Return the [X, Y] coordinate for the center point of the cell that contains the specified text.  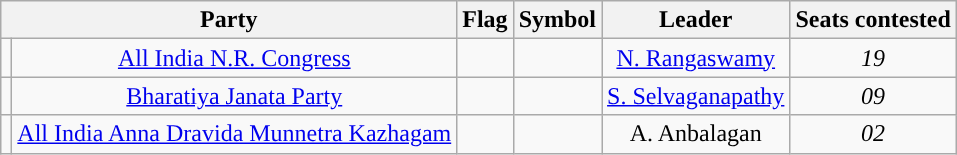
S. Selvaganapathy [696, 96]
09 [873, 96]
Seats contested [873, 20]
All India Anna Dravida Munnetra Kazhagam [234, 134]
Bharatiya Janata Party [234, 96]
A. Anbalagan [696, 134]
Leader [696, 20]
Flag [485, 20]
All India N.R. Congress [234, 58]
02 [873, 134]
Symbol [557, 20]
Party [229, 20]
19 [873, 58]
N. Rangaswamy [696, 58]
